Capture the cell that displays the provided text and extract its [x, y] central coordinate. 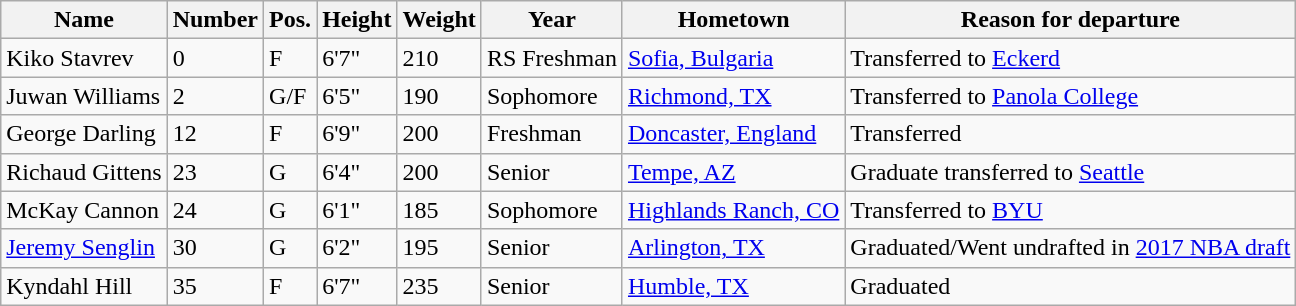
Transferred to BYU [1070, 210]
185 [439, 210]
Name [84, 20]
McKay Cannon [84, 210]
6'4" [357, 172]
6'9" [357, 134]
Transferred [1070, 134]
Juwan Williams [84, 96]
Transferred to Panola College [1070, 96]
Doncaster, England [733, 134]
Richmond, TX [733, 96]
6'2" [357, 248]
Graduated [1070, 286]
George Darling [84, 134]
35 [215, 286]
Hometown [733, 20]
0 [215, 58]
Transferred to Eckerd [1070, 58]
Weight [439, 20]
Arlington, TX [733, 248]
12 [215, 134]
6'5" [357, 96]
210 [439, 58]
Year [552, 20]
195 [439, 248]
30 [215, 248]
Richaud Gittens [84, 172]
Highlands Ranch, CO [733, 210]
Humble, TX [733, 286]
23 [215, 172]
235 [439, 286]
Pos. [290, 20]
2 [215, 96]
Jeremy Senglin [84, 248]
Sofia, Bulgaria [733, 58]
Graduate transferred to Seattle [1070, 172]
Kiko Stavrev [84, 58]
RS Freshman [552, 58]
Reason for departure [1070, 20]
Tempe, AZ [733, 172]
Number [215, 20]
Freshman [552, 134]
190 [439, 96]
G/F [290, 96]
Height [357, 20]
6'1" [357, 210]
24 [215, 210]
Kyndahl Hill [84, 286]
Graduated/Went undrafted in 2017 NBA draft [1070, 248]
